Extract the [x, y] coordinate from the center of the cell holding the provided text.  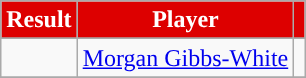
Morgan Gibbs-White [186, 58]
Result [39, 20]
Player [186, 20]
